Find where the given text appears and provide that cell's center as [X, Y] coordinate. 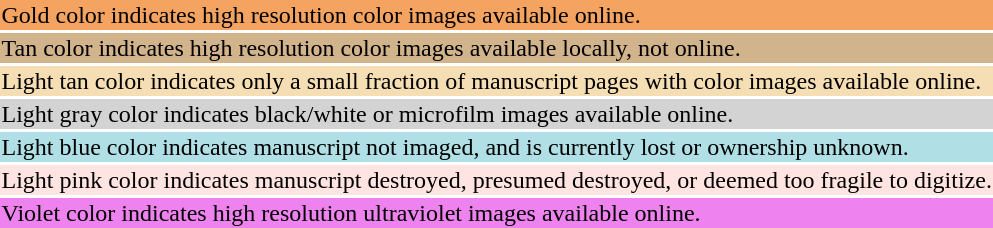
Tan color indicates high resolution color images available locally, not online. [496, 48]
Light tan color indicates only a small fraction of manuscript pages with color images available online. [496, 81]
Gold color indicates high resolution color images available online. [496, 15]
Light blue color indicates manuscript not imaged, and is currently lost or ownership unknown. [496, 147]
Light gray color indicates black/white or microfilm images available online. [496, 114]
Violet color indicates high resolution ultraviolet images available online. [496, 213]
Light pink color indicates manuscript destroyed, presumed destroyed, or deemed too fragile to digitize. [496, 180]
